Search for the cell housing the specified text and yield its [x, y] center coordinate. 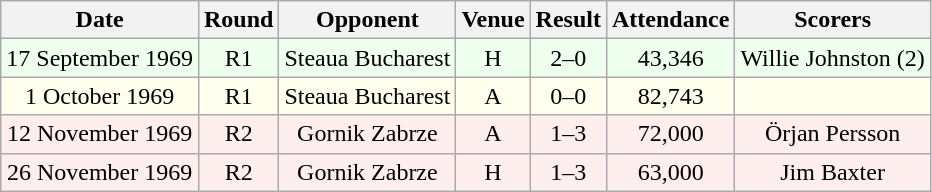
12 November 1969 [100, 134]
0–0 [568, 96]
Scorers [832, 20]
72,000 [670, 134]
Date [100, 20]
Opponent [368, 20]
17 September 1969 [100, 58]
1 October 1969 [100, 96]
82,743 [670, 96]
Jim Baxter [832, 172]
Örjan Persson [832, 134]
26 November 1969 [100, 172]
Round [238, 20]
Result [568, 20]
Venue [493, 20]
2–0 [568, 58]
Willie Johnston (2) [832, 58]
Attendance [670, 20]
43,346 [670, 58]
63,000 [670, 172]
